Extract the [x, y] coordinate from the center of the cell holding the provided text.  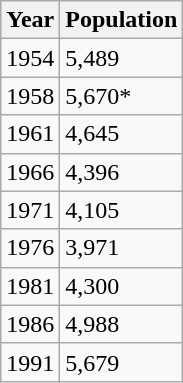
1976 [30, 248]
4,645 [122, 134]
1966 [30, 172]
1991 [30, 362]
3,971 [122, 248]
1971 [30, 210]
4,396 [122, 172]
Population [122, 20]
1986 [30, 324]
5,679 [122, 362]
1961 [30, 134]
1954 [30, 58]
Year [30, 20]
4,988 [122, 324]
5,670* [122, 96]
5,489 [122, 58]
4,105 [122, 210]
1958 [30, 96]
1981 [30, 286]
4,300 [122, 286]
